Extract the (x, y) coordinate from the center of the cell holding the provided text.  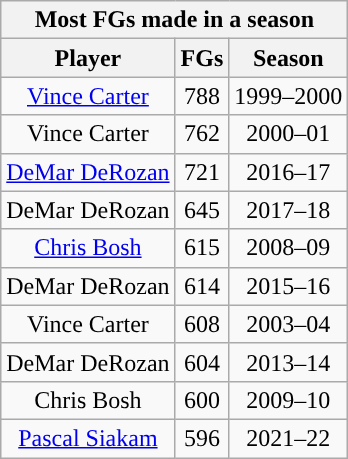
2003–04 (288, 324)
Most FGs made in a season (174, 20)
2000–01 (288, 134)
Player (88, 58)
2009–10 (288, 400)
2016–17 (288, 172)
604 (202, 362)
600 (202, 400)
721 (202, 172)
762 (202, 134)
2008–09 (288, 248)
614 (202, 286)
596 (202, 438)
Season (288, 58)
2021–22 (288, 438)
645 (202, 210)
608 (202, 324)
788 (202, 96)
2015–16 (288, 286)
1999–2000 (288, 96)
2013–14 (288, 362)
Pascal Siakam (88, 438)
FGs (202, 58)
2017–18 (288, 210)
615 (202, 248)
